Identify which cell holds the provided text, then report its [x, y] central coordinate. 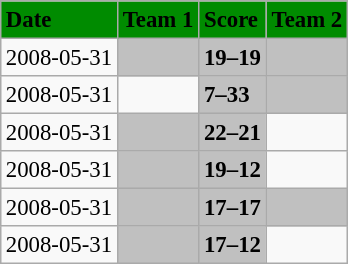
17–17 [233, 208]
Team 1 [158, 20]
7–33 [233, 95]
17–12 [233, 245]
19–12 [233, 170]
Date [58, 20]
22–21 [233, 133]
19–19 [233, 57]
Score [233, 20]
Team 2 [306, 20]
